Detect which cell encompasses the target text, then output its [X, Y] center coordinate. 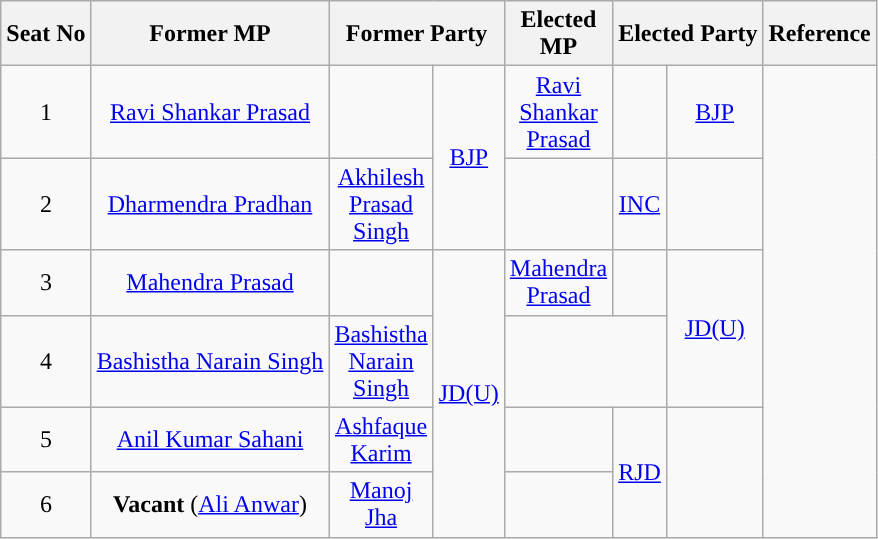
RJD [640, 472]
Former MP [210, 34]
Dharmendra Pradhan [210, 204]
6 [46, 504]
INC [640, 204]
Seat No [46, 34]
Anil Kumar Sahani [210, 440]
2 [46, 204]
3 [46, 282]
1 [46, 112]
Former Party [416, 34]
Ashfaque Karim [381, 440]
Vacant (Ali Anwar) [210, 504]
Manoj Jha [381, 504]
5 [46, 440]
Reference [820, 34]
4 [46, 361]
Elected Party [688, 34]
Akhilesh Prasad Singh [381, 204]
Elected MP [558, 34]
